Capture the cell that displays the provided text and extract its (X, Y) central coordinate. 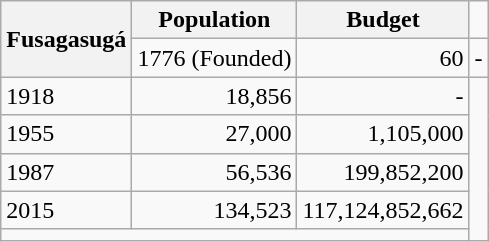
2015 (66, 210)
134,523 (214, 210)
27,000 (214, 134)
56,536 (214, 172)
1918 (66, 96)
Population (214, 20)
1776 (Founded) (214, 58)
199,852,200 (383, 172)
18,856 (214, 96)
1987 (66, 172)
Budget (383, 20)
1955 (66, 134)
Fusagasugá (66, 39)
1,105,000 (383, 134)
60 (383, 58)
117,124,852,662 (383, 210)
